Locate the cell with the specified text and output its [X, Y] center coordinate. 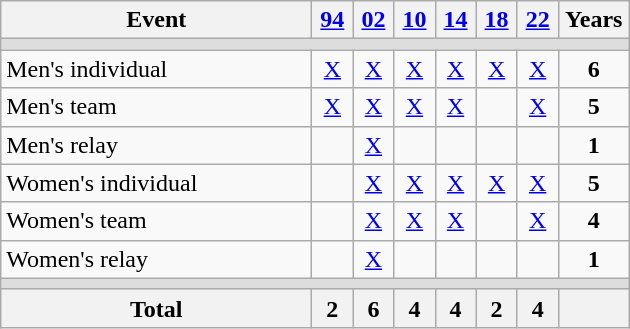
Women's individual [156, 183]
02 [374, 20]
Women's team [156, 221]
14 [456, 20]
22 [538, 20]
Men's relay [156, 145]
Total [156, 308]
Event [156, 20]
Years [594, 20]
18 [496, 20]
Men's team [156, 107]
Women's relay [156, 259]
Men's individual [156, 69]
10 [414, 20]
94 [332, 20]
